Locate the cell with the specified text and output its [X, Y] center coordinate. 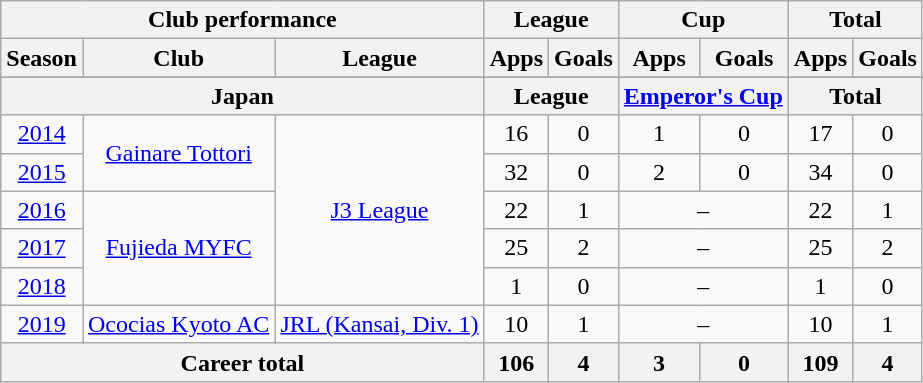
Career total [242, 362]
Cup [703, 20]
Fujieda MYFC [178, 248]
Japan [242, 96]
109 [820, 362]
2017 [42, 248]
32 [516, 172]
J3 League [380, 210]
3 [659, 362]
34 [820, 172]
2015 [42, 172]
Club performance [242, 20]
JRL (Kansai, Div. 1) [380, 324]
16 [516, 134]
Emperor's Cup [703, 96]
2014 [42, 134]
2018 [42, 286]
Season [42, 58]
17 [820, 134]
2016 [42, 210]
Gainare Tottori [178, 153]
Ococias Kyoto AC [178, 324]
2019 [42, 324]
106 [516, 362]
Club [178, 58]
